For the text-containing cell, return its midpoint in (X, Y) coordinate format. 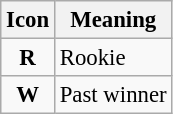
W (28, 95)
Rookie (113, 58)
Meaning (113, 20)
R (28, 58)
Icon (28, 20)
Past winner (113, 95)
